Find where the given text appears and provide that cell's center as [x, y] coordinate. 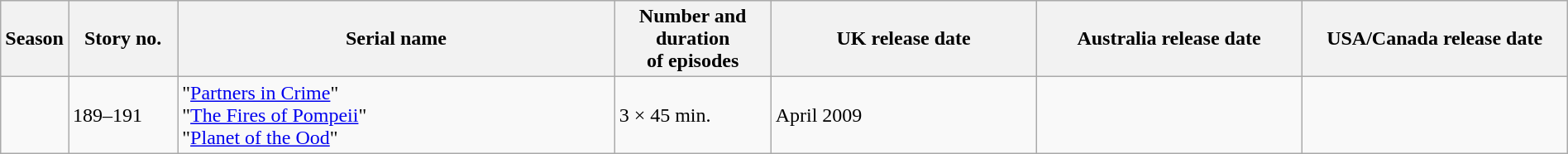
Story no. [122, 39]
"Partners in Crime" "The Fires of Pompeii" "Planet of the Ood" [396, 115]
Serial name [396, 39]
Australia release date [1169, 39]
USA/Canada release date [1434, 39]
189–191 [122, 115]
April 2009 [903, 115]
Number and durationof episodes [693, 39]
Season [35, 39]
UK release date [903, 39]
3 × 45 min. [693, 115]
